For the text-containing cell, return its midpoint in [X, Y] coordinate format. 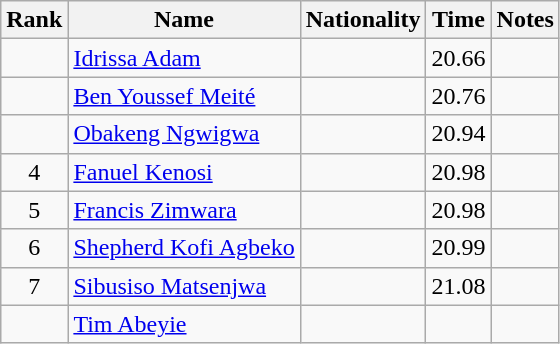
21.08 [458, 286]
Shepherd Kofi Agbeko [184, 248]
Notes [525, 20]
Tim Abeyie [184, 324]
Fanuel Kenosi [184, 172]
Sibusiso Matsenjwa [184, 286]
20.66 [458, 58]
Rank [34, 20]
20.99 [458, 248]
20.76 [458, 96]
Ben Youssef Meité [184, 96]
7 [34, 286]
Obakeng Ngwigwa [184, 134]
4 [34, 172]
Francis Zimwara [184, 210]
Name [184, 20]
Nationality [363, 20]
6 [34, 248]
5 [34, 210]
Idrissa Adam [184, 58]
Time [458, 20]
20.94 [458, 134]
